Pinpoint the cell where the given text exists, returning its (X, Y) midpoint coordinate. 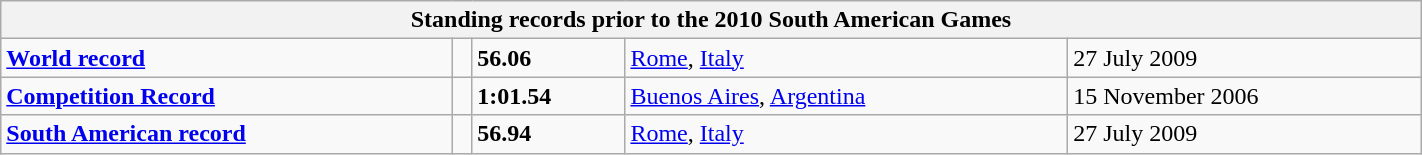
South American record (226, 134)
1:01.54 (548, 96)
15 November 2006 (1245, 96)
Standing records prior to the 2010 South American Games (711, 20)
56.94 (548, 134)
Buenos Aires, Argentina (846, 96)
56.06 (548, 58)
Competition Record (226, 96)
World record (226, 58)
